Identify which cell holds the provided text, then report its [x, y] central coordinate. 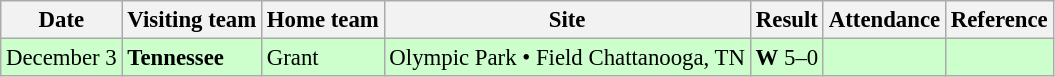
W 5–0 [786, 58]
Date [62, 20]
Tennessee [192, 58]
Visiting team [192, 20]
Attendance [884, 20]
Home team [324, 20]
Result [786, 20]
Reference [999, 20]
Site [567, 20]
December 3 [62, 58]
Grant [324, 58]
Olympic Park • Field Chattanooga, TN [567, 58]
